Find where the given text appears and provide that cell's center as [x, y] coordinate. 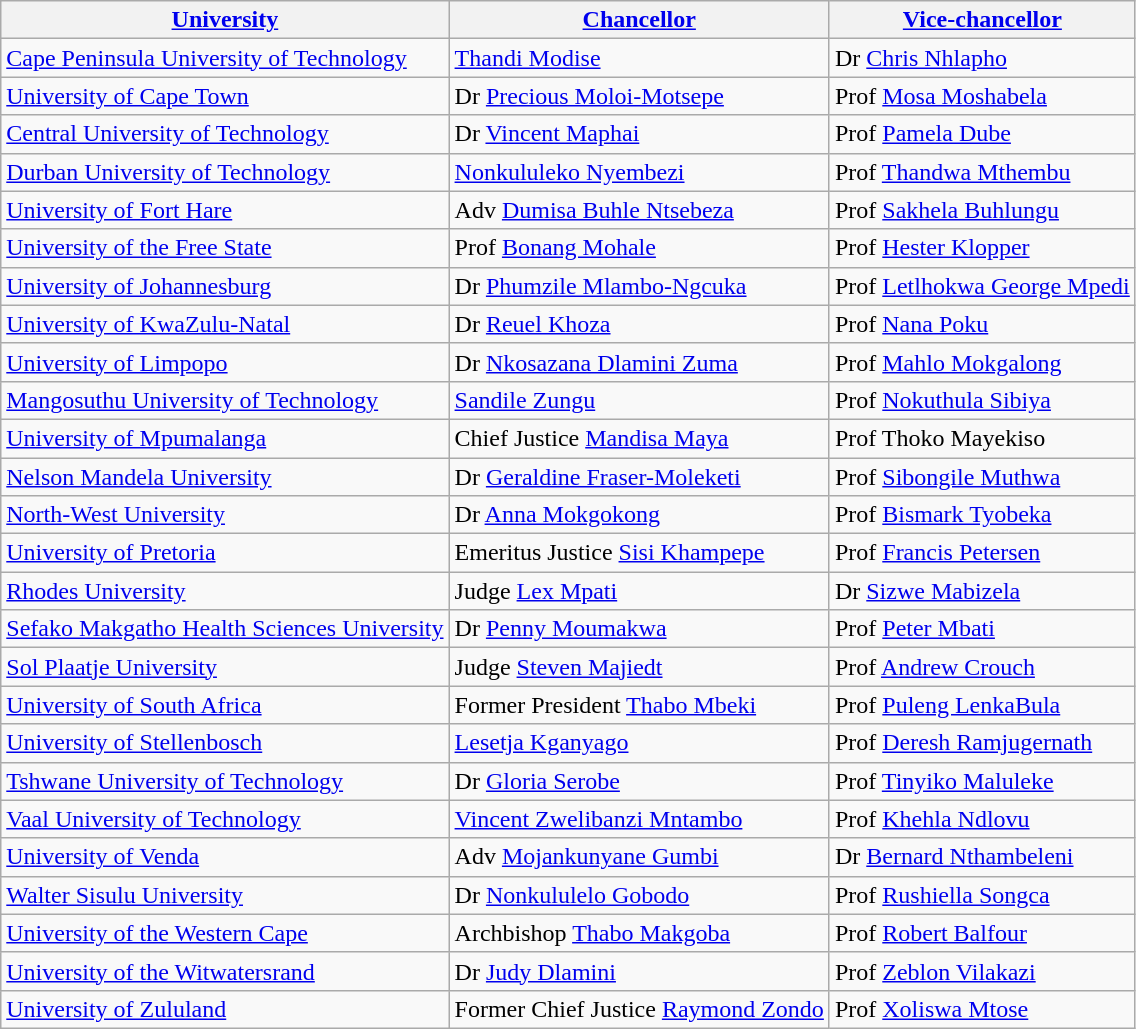
Prof Hester Klopper [982, 248]
Adv Dumisa Buhle Ntsebeza [639, 210]
University of South Africa [225, 705]
Former Chief Justice Raymond Zondo [639, 1009]
Dr Phumzile Mlambo-Ngcuka [639, 286]
Thandi Modise [639, 58]
University [225, 20]
Prof Mahlo Mokgalong [982, 362]
Dr Sizwe Mabizela [982, 591]
University of the Free State [225, 248]
Prof Thoko Mayekiso [982, 438]
Vice-chancellor [982, 20]
Lesetja Kganyago [639, 743]
Dr Precious Moloi-Motsepe [639, 96]
Emeritus Justice Sisi Khampepe [639, 553]
University of Venda [225, 857]
Prof Sibongile Muthwa [982, 477]
Prof Andrew Crouch [982, 667]
Dr Nkosazana Dlamini Zuma [639, 362]
Dr Chris Nhlapho [982, 58]
University of KwaZulu-Natal [225, 324]
Durban University of Technology [225, 172]
Prof Xoliswa Mtose [982, 1009]
University of Johannesburg [225, 286]
Prof Bismark Tyobeka [982, 515]
University of the Witwatersrand [225, 971]
University of Stellenbosch [225, 743]
North-West University [225, 515]
Prof Rushiella Songca [982, 895]
Sandile Zungu [639, 400]
Dr Reuel Khoza [639, 324]
Chancellor [639, 20]
Prof Robert Balfour [982, 933]
University of Zululand [225, 1009]
Central University of Technology [225, 134]
Adv Mojankunyane Gumbi [639, 857]
Prof Puleng LenkaBula [982, 705]
Dr Geraldine Fraser-Moleketi [639, 477]
Nelson Mandela University [225, 477]
Dr Judy Dlamini [639, 971]
Prof Pamela Dube [982, 134]
Walter Sisulu University [225, 895]
Prof Khehla Ndlovu [982, 819]
Vincent Zwelibanzi Mntambo [639, 819]
Dr Anna Mokgokong [639, 515]
Dr Gloria Serobe [639, 781]
University of the Western Cape [225, 933]
Mangosuthu University of Technology [225, 400]
Dr Vincent Maphai [639, 134]
Former President Thabo Mbeki [639, 705]
Prof Bonang Mohale [639, 248]
Prof Nokuthula Sibiya [982, 400]
Prof Deresh Ramjugernath [982, 743]
Archbishop Thabo Makgoba [639, 933]
Rhodes University [225, 591]
University of Mpumalanga [225, 438]
Prof Francis Petersen [982, 553]
Vaal University of Technology [225, 819]
Sefako Makgatho Health Sciences University [225, 629]
Chief Justice Mandisa Maya [639, 438]
Prof Tinyiko Maluleke [982, 781]
University of Fort Hare [225, 210]
Prof Sakhela Buhlungu [982, 210]
University of Limpopo [225, 362]
Prof Mosa Moshabela [982, 96]
Nonkululeko Nyembezi [639, 172]
Dr Nonkululelo Gobodo [639, 895]
Tshwane University of Technology [225, 781]
Sol Plaatje University [225, 667]
Prof Zeblon Vilakazi [982, 971]
Dr Penny Moumakwa [639, 629]
Judge Lex Mpati [639, 591]
Prof Nana Poku [982, 324]
University of Cape Town [225, 96]
Cape Peninsula University of Technology [225, 58]
University of Pretoria [225, 553]
Prof Letlhokwa George Mpedi [982, 286]
Prof Peter Mbati [982, 629]
Prof Thandwa Mthembu [982, 172]
Dr Bernard Nthambeleni [982, 857]
Judge Steven Majiedt [639, 667]
